Detect which cell encompasses the target text, then output its [x, y] center coordinate. 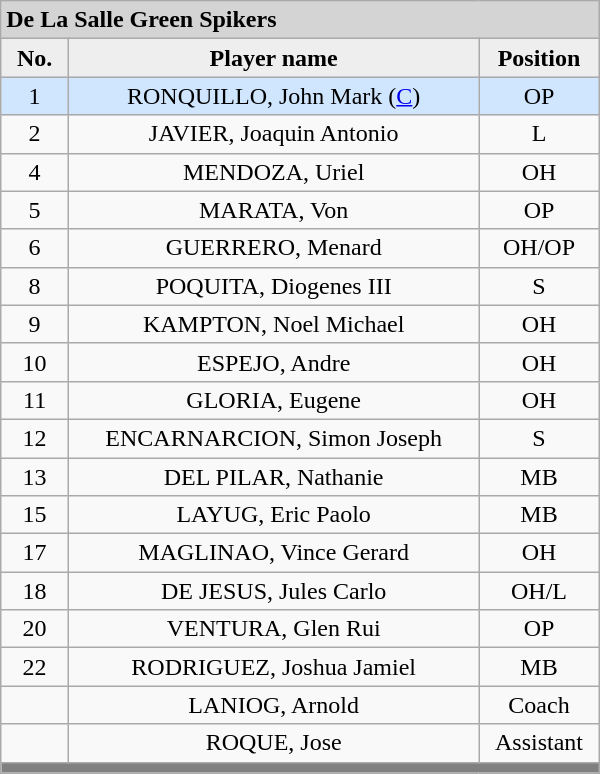
Position [539, 58]
KAMPTON, Noel Michael [274, 324]
1 [35, 96]
Coach [539, 705]
GUERRERO, Menard [274, 248]
JAVIER, Joaquin Antonio [274, 134]
ENCARNARCION, Simon Joseph [274, 438]
11 [35, 400]
DEL PILAR, Nathanie [274, 477]
DE JESUS, Jules Carlo [274, 591]
12 [35, 438]
Assistant [539, 743]
ROQUE, Jose [274, 743]
MENDOZA, Uriel [274, 172]
13 [35, 477]
2 [35, 134]
OH/OP [539, 248]
L [539, 134]
POQUITA, Diogenes III [274, 286]
RONQUILLO, John Mark (C) [274, 96]
LAYUG, Eric Paolo [274, 515]
De La Salle Green Spikers [300, 20]
No. [35, 58]
22 [35, 667]
MAGLINAO, Vince Gerard [274, 553]
5 [35, 210]
10 [35, 362]
6 [35, 248]
MARATA, Von [274, 210]
LANIOG, Arnold [274, 705]
9 [35, 324]
15 [35, 515]
VENTURA, Glen Rui [274, 629]
4 [35, 172]
RODRIGUEZ, Joshua Jamiel [274, 667]
8 [35, 286]
17 [35, 553]
GLORIA, Eugene [274, 400]
18 [35, 591]
OH/L [539, 591]
20 [35, 629]
Player name [274, 58]
ESPEJO, Andre [274, 362]
